Return the (x, y) coordinate for the center point of the cell that contains the specified text.  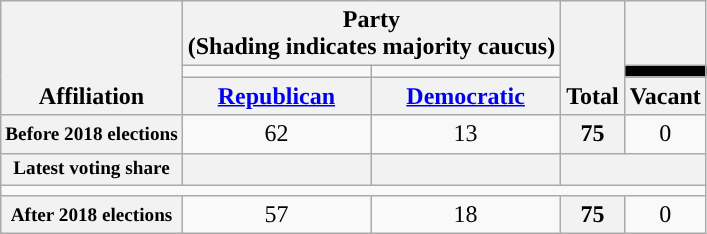
Democratic (466, 96)
18 (466, 215)
Latest voting share (92, 169)
Total (593, 58)
After 2018 elections (92, 215)
Republican (276, 96)
57 (276, 215)
Party (Shading indicates majority caucus) (371, 34)
62 (276, 134)
13 (466, 134)
Vacant (665, 96)
Before 2018 elections (92, 134)
Affiliation (92, 58)
